Identify which cell holds the provided text, then report its [X, Y] central coordinate. 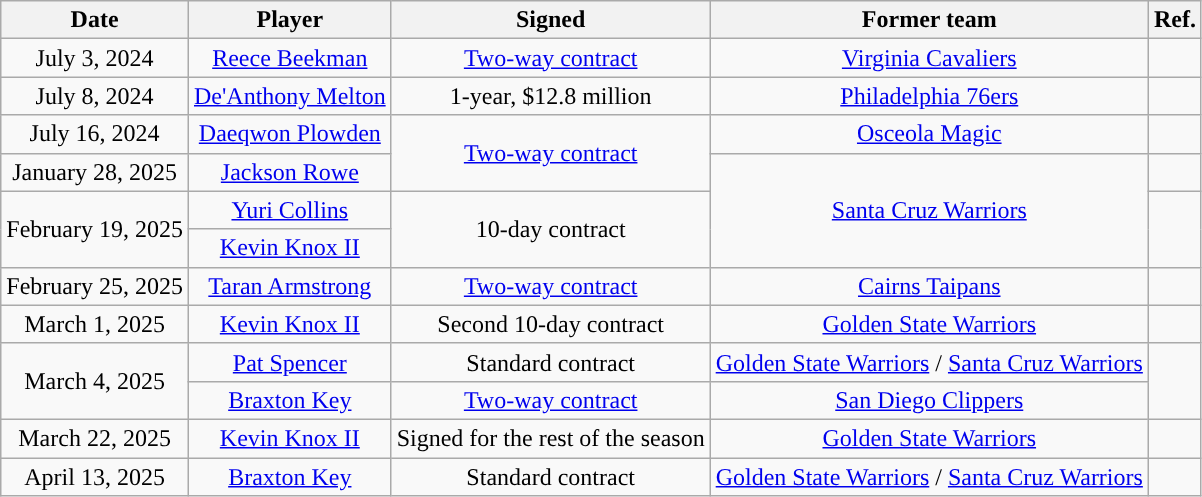
March 1, 2025 [95, 324]
April 13, 2025 [95, 477]
Date [95, 20]
July 8, 2024 [95, 96]
1-year, $12.8 million [550, 96]
Second 10-day contract [550, 324]
Reece Beekman [290, 58]
Osceola Magic [929, 134]
Ref. [1174, 20]
Pat Spencer [290, 362]
Former team [929, 20]
Santa Cruz Warriors [929, 210]
Yuri Collins [290, 210]
January 28, 2025 [95, 172]
Player [290, 20]
Virginia Cavaliers [929, 58]
February 19, 2025 [95, 229]
July 3, 2024 [95, 58]
Signed for the rest of the season [550, 438]
Daeqwon Plowden [290, 134]
March 22, 2025 [95, 438]
February 25, 2025 [95, 286]
Cairns Taipans [929, 286]
March 4, 2025 [95, 381]
De'Anthony Melton [290, 96]
10-day contract [550, 229]
San Diego Clippers [929, 400]
Taran Armstrong [290, 286]
Philadelphia 76ers [929, 96]
Jackson Rowe [290, 172]
Signed [550, 20]
July 16, 2024 [95, 134]
